Detect which cell encompasses the target text, then output its [x, y] center coordinate. 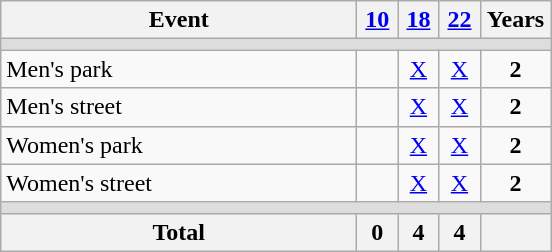
Women's park [179, 145]
10 [378, 20]
Men's park [179, 69]
Years [516, 20]
Women's street [179, 183]
0 [378, 232]
Men's street [179, 107]
22 [460, 20]
Event [179, 20]
Total [179, 232]
18 [418, 20]
